Identify which cell holds the provided text, then report its (X, Y) central coordinate. 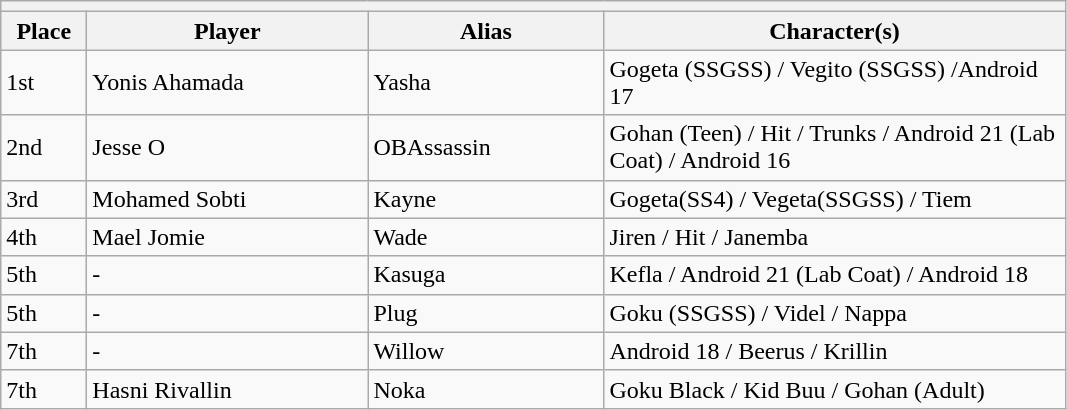
Wade (486, 237)
Jiren / Hit / Janemba (834, 237)
Kayne (486, 199)
Mael Jomie (228, 237)
Noka (486, 389)
Place (44, 31)
Gogeta (SSGSS) / Vegito (SSGSS) /Android 17 (834, 82)
Yasha (486, 82)
Goku (SSGSS) / Videl / Nappa (834, 313)
Player (228, 31)
Jesse O (228, 148)
OBAssassin (486, 148)
1st (44, 82)
Goku Black / Kid Buu / Gohan (Adult) (834, 389)
Plug (486, 313)
Gogeta(SS4) / Vegeta(SSGSS) / Tiem (834, 199)
4th (44, 237)
Character(s) (834, 31)
Mohamed Sobti (228, 199)
Android 18 / Beerus / Krillin (834, 351)
Gohan (Teen) / Hit / Trunks / Android 21 (Lab Coat) / Android 16 (834, 148)
Kasuga (486, 275)
Hasni Rivallin (228, 389)
3rd (44, 199)
Willow (486, 351)
Alias (486, 31)
Kefla / Android 21 (Lab Coat) / Android 18 (834, 275)
2nd (44, 148)
Yonis Ahamada (228, 82)
